Pinpoint the cell where the given text exists, returning its [x, y] midpoint coordinate. 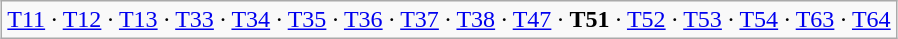
T11 · T12 · T13 · T33 · T34 · T35 · T36 · T37 · T38 · T47 · T51 · T52 · T53 · T54 · T63 · T64 [449, 20]
